Return [x, y] of the center of cell containing provided text 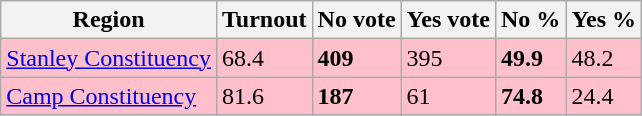
81.6 [264, 96]
48.2 [604, 58]
No vote [356, 20]
Yes vote [448, 20]
Stanley Constituency [109, 58]
Camp Constituency [109, 96]
409 [356, 58]
49.9 [530, 58]
74.8 [530, 96]
Yes % [604, 20]
Region [109, 20]
187 [356, 96]
395 [448, 58]
24.4 [604, 96]
No % [530, 20]
68.4 [264, 58]
Turnout [264, 20]
61 [448, 96]
